Provide the [x, y] coordinate of the cell's center where the given text is located.  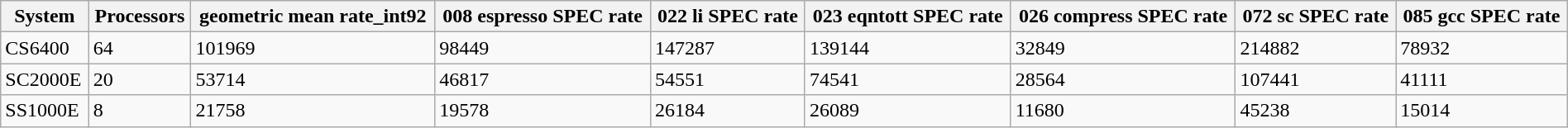
8 [140, 111]
147287 [728, 48]
CS6400 [45, 48]
26184 [728, 111]
214882 [1316, 48]
98449 [543, 48]
11680 [1123, 111]
32849 [1123, 48]
53714 [313, 79]
19578 [543, 111]
072 sc SPEC rate [1316, 17]
geometric mean rate_int92 [313, 17]
78932 [1482, 48]
SC2000E [45, 79]
45238 [1316, 111]
21758 [313, 111]
026 compress SPEC rate [1123, 17]
139144 [908, 48]
Processors [140, 17]
28564 [1123, 79]
System [45, 17]
54551 [728, 79]
20 [140, 79]
107441 [1316, 79]
15014 [1482, 111]
74541 [908, 79]
085 gcc SPEC rate [1482, 17]
022 li SPEC rate [728, 17]
023 eqntott SPEC rate [908, 17]
46817 [543, 79]
101969 [313, 48]
SS1000E [45, 111]
26089 [908, 111]
41111 [1482, 79]
64 [140, 48]
008 espresso SPEC rate [543, 17]
